Locate the cell with the specified text and output its (X, Y) center coordinate. 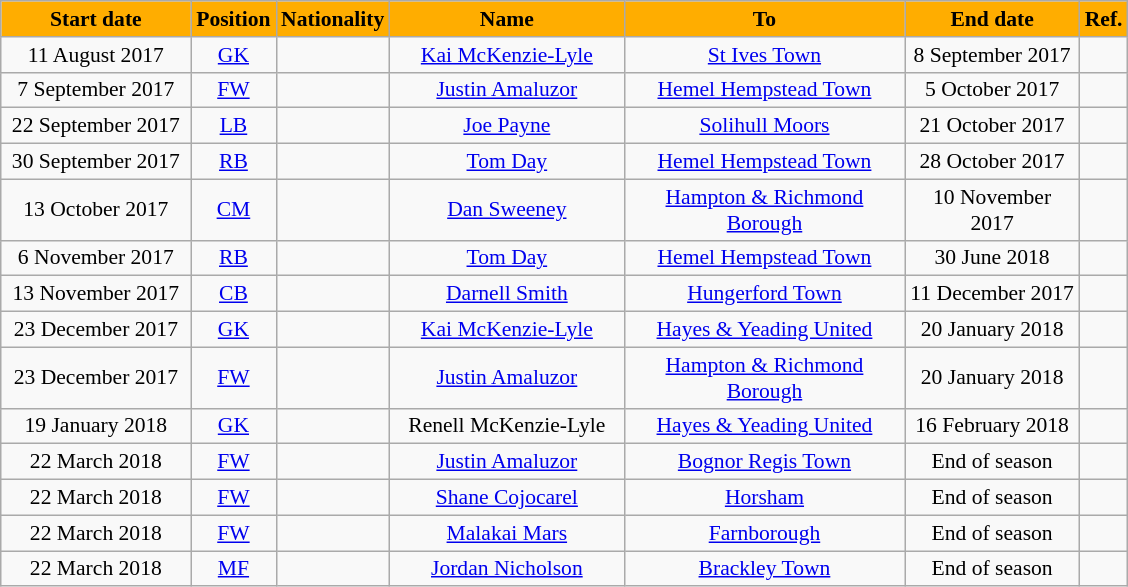
28 October 2017 (992, 162)
LB (234, 126)
St Ives Town (764, 55)
Darnell Smith (506, 294)
Nationality (332, 19)
13 October 2017 (96, 210)
22 September 2017 (96, 126)
11 December 2017 (992, 294)
Position (234, 19)
Start date (96, 19)
Dan Sweeney (506, 210)
Joe Payne (506, 126)
11 August 2017 (96, 55)
Bognor Regis Town (764, 462)
Horsham (764, 498)
5 October 2017 (992, 90)
Brackley Town (764, 569)
16 February 2018 (992, 426)
Ref. (1104, 19)
Malakai Mars (506, 533)
6 November 2017 (96, 258)
19 January 2018 (96, 426)
10 November 2017 (992, 210)
Shane Cojocarel (506, 498)
CM (234, 210)
7 September 2017 (96, 90)
MF (234, 569)
CB (234, 294)
Renell McKenzie-Lyle (506, 426)
To (764, 19)
21 October 2017 (992, 126)
13 November 2017 (96, 294)
30 September 2017 (96, 162)
30 June 2018 (992, 258)
Farnborough (764, 533)
8 September 2017 (992, 55)
Name (506, 19)
Hungerford Town (764, 294)
Solihull Moors (764, 126)
End date (992, 19)
Jordan Nicholson (506, 569)
